Locate the cell with the specified text and output its [X, Y] center coordinate. 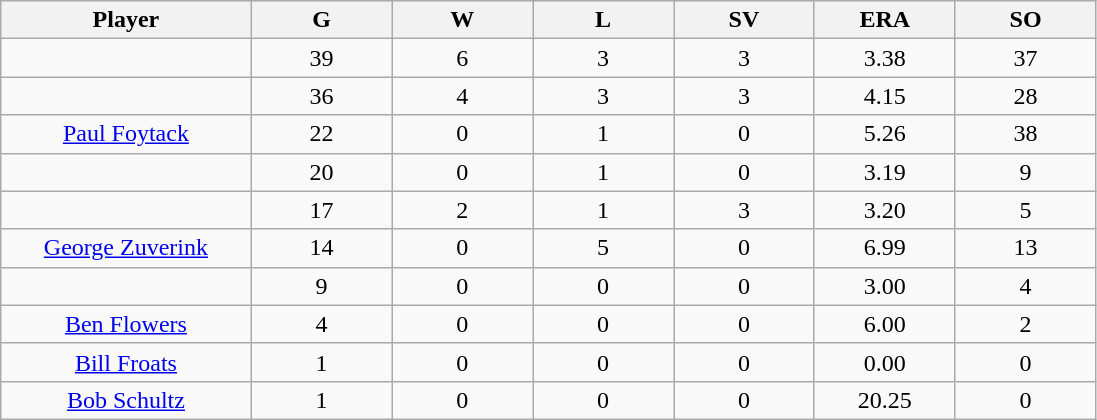
L [604, 20]
SV [744, 20]
3.00 [884, 286]
6 [462, 58]
22 [322, 134]
38 [1026, 134]
Ben Flowers [126, 324]
3.19 [884, 172]
20.25 [884, 400]
5.26 [884, 134]
0.00 [884, 362]
W [462, 20]
George Zuverink [126, 248]
6.00 [884, 324]
14 [322, 248]
Player [126, 20]
13 [1026, 248]
36 [322, 96]
G [322, 20]
28 [1026, 96]
37 [1026, 58]
4.15 [884, 96]
ERA [884, 20]
Paul Foytack [126, 134]
39 [322, 58]
3.20 [884, 210]
SO [1026, 20]
6.99 [884, 248]
Bill Froats [126, 362]
17 [322, 210]
20 [322, 172]
Bob Schultz [126, 400]
3.38 [884, 58]
